Extract the (X, Y) coordinate from the center of the cell holding the provided text.  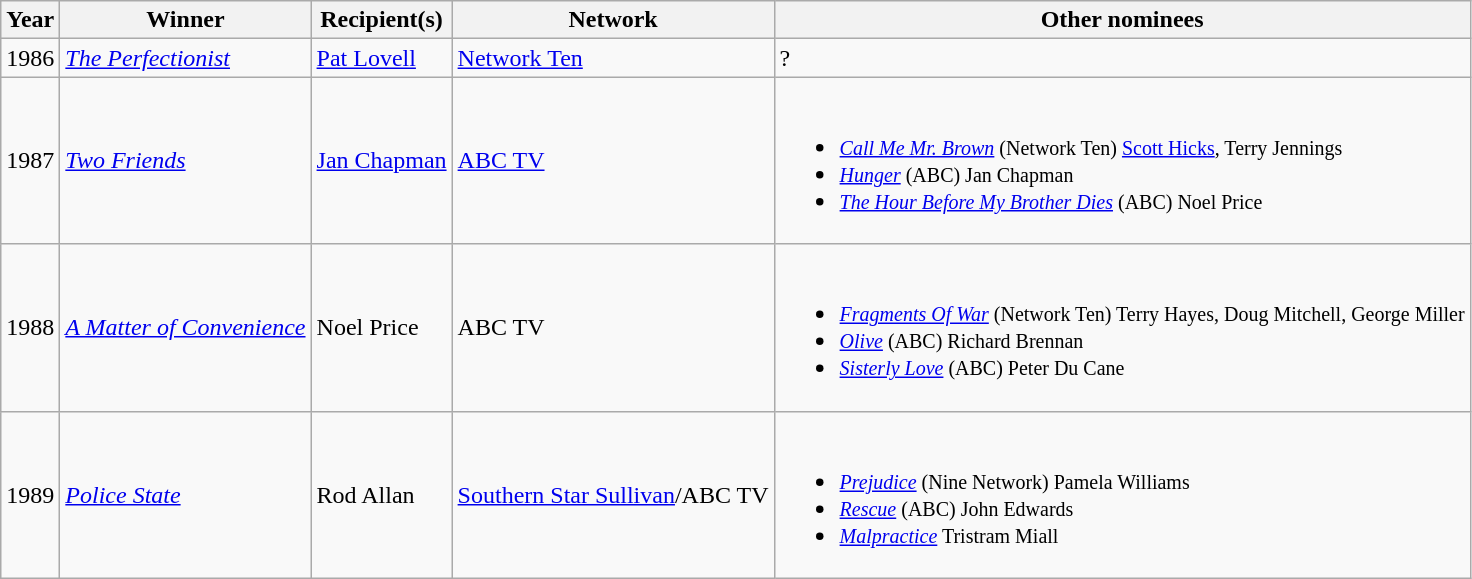
Jan Chapman (382, 160)
Two Friends (186, 160)
? (1122, 58)
Other nominees (1122, 20)
1989 (30, 494)
Fragments Of War (Network Ten) Terry Hayes, Doug Mitchell, George MillerOlive (ABC) Richard BrennanSisterly Love (ABC) Peter Du Cane (1122, 328)
1987 (30, 160)
Prejudice (Nine Network) Pamela WilliamsRescue (ABC) John EdwardsMalpractice Tristram Miall (1122, 494)
Call Me Mr. Brown (Network Ten) Scott Hicks, Terry JenningsHunger (ABC) Jan ChapmanThe Hour Before My Brother Dies (ABC) Noel Price (1122, 160)
Noel Price (382, 328)
The Perfectionist (186, 58)
Southern Star Sullivan/ABC TV (613, 494)
Recipient(s) (382, 20)
1986 (30, 58)
1988 (30, 328)
Pat Lovell (382, 58)
Network Ten (613, 58)
Network (613, 20)
A Matter of Convenience (186, 328)
Police State (186, 494)
Rod Allan (382, 494)
Year (30, 20)
Winner (186, 20)
